Output the (X, Y) coordinate of the center of the cell containing the given text.  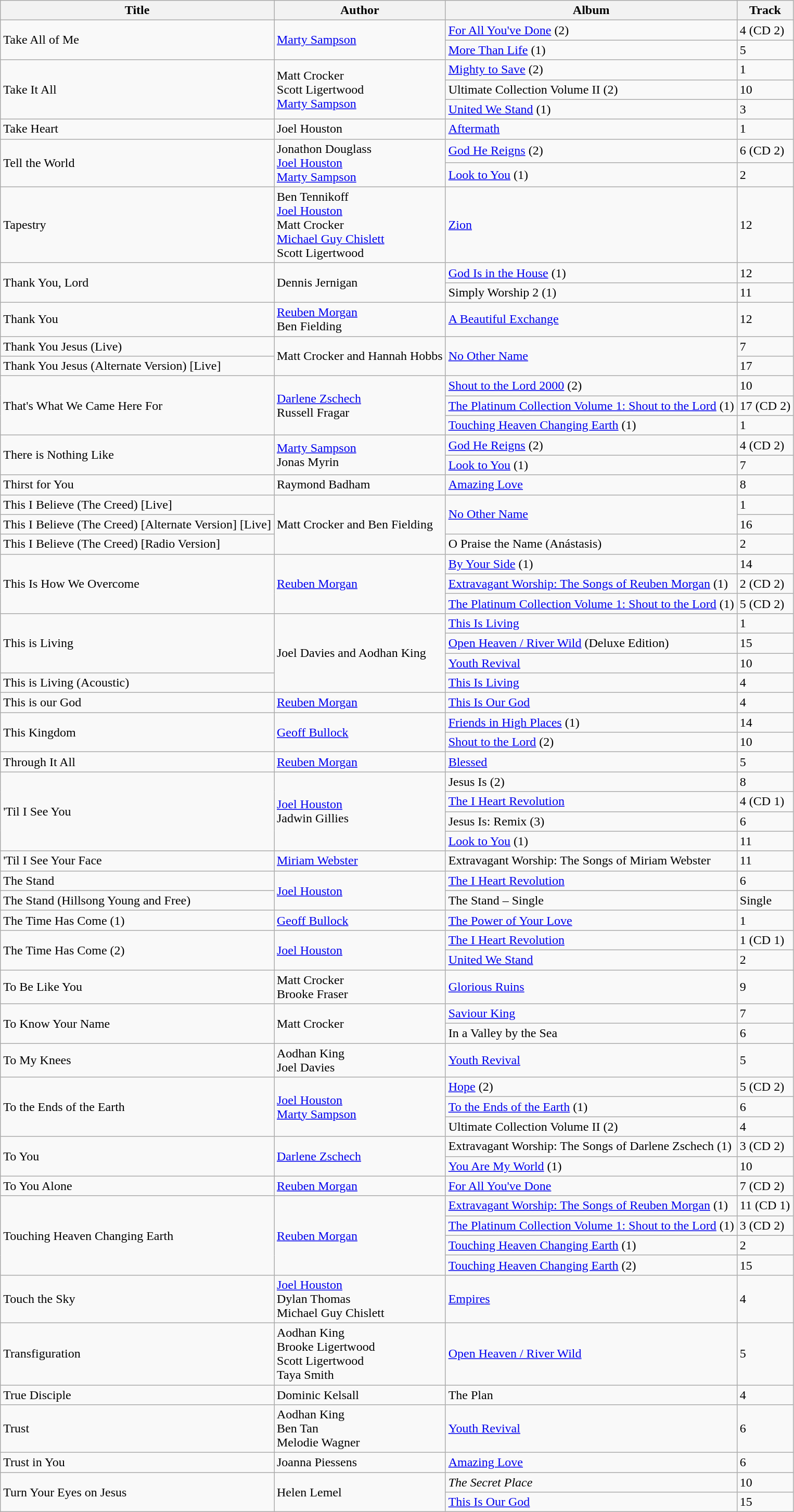
Reuben Morgan Ben Fielding (360, 319)
Aodhan King Brooke Ligertwood Scott Ligertwood Taya Smith (360, 1353)
This Kingdom (137, 732)
In a Valley by the Sea (591, 1033)
1 (CD 1) (765, 940)
Glorious Ruins (591, 986)
Joanna Piessens (360, 1463)
Touching Heaven Changing Earth (2) (591, 1265)
The Time Has Come (1) (137, 920)
The Stand (137, 881)
6 (CD 2) (765, 151)
11 (CD 1) (765, 1206)
For All You've Done (2) (591, 30)
Single (765, 900)
O Praise the Name (Anástasis) (591, 544)
Take All of Me (137, 40)
This is our God (137, 703)
Album (591, 10)
'Til I See Your Face (137, 861)
Take Heart (137, 129)
Blessed (591, 762)
To Be Like You (137, 986)
A Beautiful Exchange (591, 319)
Joel Houston Dylan Thomas Michael Guy Chislett (360, 1299)
4 (CD 1) (765, 802)
To You Alone (137, 1186)
Jesus Is: Remix (3) (591, 821)
To Know Your Name (137, 1024)
Empires (591, 1299)
Open Heaven / River Wild (Deluxe Edition) (591, 643)
This I Believe (The Creed) [Live] (137, 505)
Helen Lemel (360, 1492)
Touching Heaven Changing Earth (137, 1235)
The Plan (591, 1394)
You Are My World (1) (591, 1166)
Tell the World (137, 163)
Matt Crocker (360, 1024)
2 (CD 2) (765, 584)
17 (CD 2) (765, 406)
Marty Sampson (360, 40)
To You (137, 1156)
The Time Has Come (2) (137, 950)
Marty Sampson Jonas Myrin (360, 455)
7 (CD 2) (765, 1186)
To My Knees (137, 1060)
Aodhan King Ben Tan Melodie Wagner (360, 1429)
The Stand – Single (591, 900)
Turn Your Eyes on Jesus (137, 1492)
9 (765, 986)
For All You've Done (591, 1186)
The Power of Your Love (591, 920)
The Secret Place (591, 1482)
Author (360, 10)
Trust (137, 1429)
16 (765, 524)
3 (765, 109)
Raymond Badham (360, 485)
Friends in High Places (1) (591, 722)
Jonathon Douglass Joel Houston Marty Sampson (360, 163)
Joel Houston Jadwin Gillies (360, 811)
Track (765, 10)
Touch the Sky (137, 1299)
17 (765, 366)
This Is How We Overcome (137, 584)
Tapestry (137, 225)
This is Living (137, 643)
Joel Houston Marty Sampson (360, 1107)
Trust in You (137, 1463)
The Stand (Hillsong Young and Free) (137, 900)
Ben Tennikoff Joel Houston Matt Crocker Michael Guy Chislett Scott Ligertwood (360, 225)
Dennis Jernigan (360, 282)
There is Nothing Like (137, 455)
Darlene Zschech (360, 1156)
This I Believe (The Creed) [Radio Version] (137, 544)
Thirst for You (137, 485)
Zion (591, 225)
Jesus Is (2) (591, 782)
Shout to the Lord (2) (591, 742)
Matt Crocker and Hannah Hobbs (360, 356)
Through It All (137, 762)
Title (137, 10)
Take It All (137, 89)
'Til I See You (137, 811)
Thank You (137, 319)
Open Heaven / River Wild (591, 1353)
True Disciple (137, 1394)
To the Ends of the Earth (137, 1107)
Dominic Kelsall (360, 1394)
Miriam Webster (360, 861)
More Than Life (1) (591, 50)
Aodhan King Joel Davies (360, 1060)
God Is in the House (1) (591, 273)
Thank You, Lord (137, 282)
This is Living (Acoustic) (137, 683)
Extravagant Worship: The Songs of Darlene Zschech (1) (591, 1146)
Matt Crocker and Ben Fielding (360, 524)
United We Stand (1) (591, 109)
To the Ends of the Earth (1) (591, 1107)
Mighty to Save (2) (591, 70)
Saviour King (591, 1014)
Darlene Zschech Russell Fragar (360, 406)
That's What We Came Here For (137, 406)
By Your Side (1) (591, 564)
Simply Worship 2 (1) (591, 292)
Transfiguration (137, 1353)
Matt Crocker Scott Ligertwood Marty Sampson (360, 89)
United We Stand (591, 960)
Aftermath (591, 129)
Shout to the Lord 2000 (2) (591, 386)
Thank You Jesus (Live) (137, 346)
Thank You Jesus (Alternate Version) [Live] (137, 366)
This I Believe (The Creed) [Alternate Version] [Live] (137, 524)
Matt Crocker Brooke Fraser (360, 986)
Extravagant Worship: The Songs of Miriam Webster (591, 861)
Joel Davies and Aodhan King (360, 653)
Hope (2) (591, 1087)
